Pinpoint the cell where the given text exists, returning its [X, Y] midpoint coordinate. 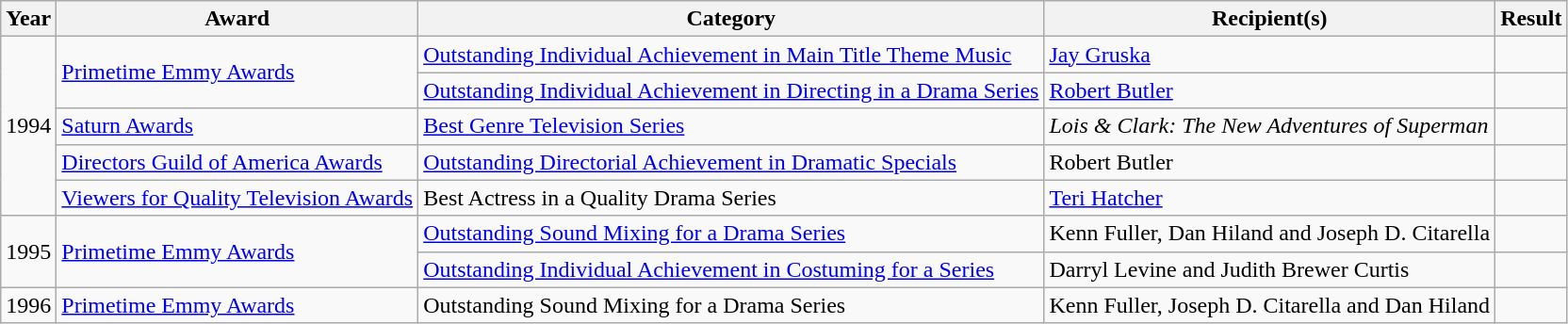
Outstanding Individual Achievement in Main Title Theme Music [731, 55]
Directors Guild of America Awards [237, 162]
Darryl Levine and Judith Brewer Curtis [1270, 269]
1995 [28, 251]
Outstanding Individual Achievement in Directing in a Drama Series [731, 90]
Best Actress in a Quality Drama Series [731, 198]
Kenn Fuller, Dan Hiland and Joseph D. Citarella [1270, 234]
Outstanding Individual Achievement in Costuming for a Series [731, 269]
Outstanding Directorial Achievement in Dramatic Specials [731, 162]
Teri Hatcher [1270, 198]
Award [237, 19]
Kenn Fuller, Joseph D. Citarella and Dan Hiland [1270, 305]
Result [1531, 19]
Jay Gruska [1270, 55]
Viewers for Quality Television Awards [237, 198]
Best Genre Television Series [731, 126]
Saturn Awards [237, 126]
Category [731, 19]
Lois & Clark: The New Adventures of Superman [1270, 126]
1996 [28, 305]
Year [28, 19]
Recipient(s) [1270, 19]
1994 [28, 126]
